Identify which cell holds the provided text, then report its (X, Y) central coordinate. 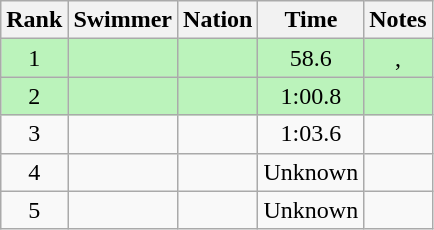
5 (34, 210)
Notes (398, 20)
1 (34, 58)
Time (311, 20)
4 (34, 172)
2 (34, 96)
Rank (34, 20)
Swimmer (123, 20)
1:00.8 (311, 96)
1:03.6 (311, 134)
Nation (218, 20)
3 (34, 134)
58.6 (311, 58)
, (398, 58)
